Provide the [X, Y] coordinate of the cell's center where the given text is located.  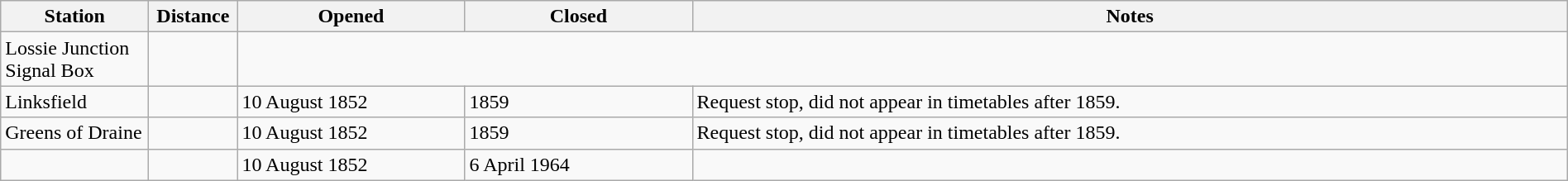
Notes [1130, 17]
6 April 1964 [579, 164]
Distance [194, 17]
Greens of Draine [74, 133]
Closed [579, 17]
Lossie Junction Signal Box [74, 60]
Opened [351, 17]
Linksfield [74, 102]
Station [74, 17]
